Find where the given text appears and provide that cell's center as [x, y] coordinate. 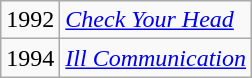
Check Your Head [156, 20]
1994 [30, 58]
Ill Communication [156, 58]
1992 [30, 20]
